Search for the cell housing the specified text and yield its [x, y] center coordinate. 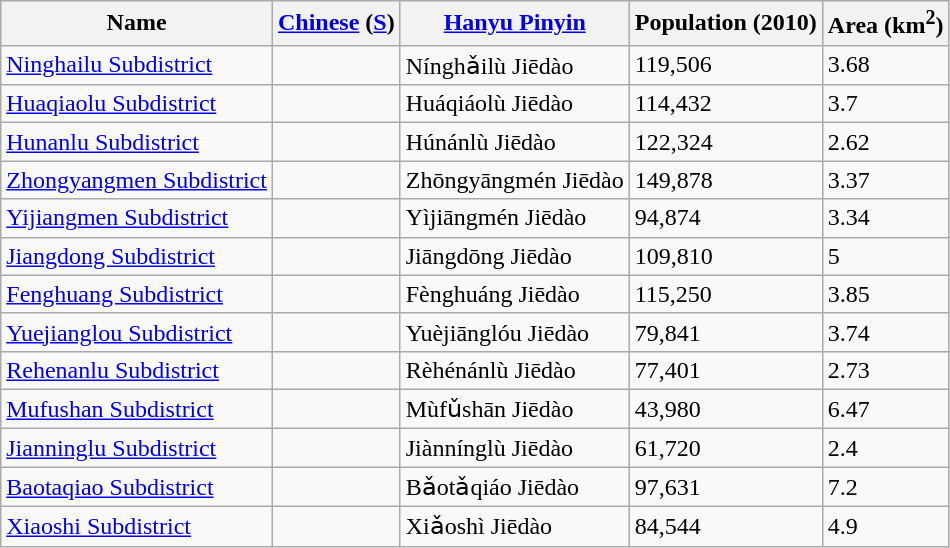
84,544 [726, 527]
Yijiangmen Subdistrict [137, 218]
109,810 [726, 256]
Zhōngyāngmén Jiēdào [514, 180]
Zhongyangmen Subdistrict [137, 180]
3.34 [886, 218]
3.7 [886, 104]
Ninghailu Subdistrict [137, 65]
Jiànnínglù Jiēdào [514, 448]
Area (km2) [886, 24]
Bǎotǎqiáo Jiēdào [514, 487]
119,506 [726, 65]
Chinese (S) [336, 24]
7.2 [886, 487]
Baotaqiao Subdistrict [137, 487]
6.47 [886, 409]
115,250 [726, 294]
5 [886, 256]
2.73 [886, 370]
4.9 [886, 527]
Name [137, 24]
Population (2010) [726, 24]
2.4 [886, 448]
Rehenanlu Subdistrict [137, 370]
Hunanlu Subdistrict [137, 142]
2.62 [886, 142]
3.74 [886, 332]
77,401 [726, 370]
Nínghǎilù Jiēdào [514, 65]
Rèhénánlù Jiēdào [514, 370]
Mùfǔshān Jiēdào [514, 409]
97,631 [726, 487]
Mufushan Subdistrict [137, 409]
Huáqiáolù Jiēdào [514, 104]
Yuèjiānglóu Jiēdào [514, 332]
Húnánlù Jiēdào [514, 142]
3.37 [886, 180]
Xiaoshi Subdistrict [137, 527]
43,980 [726, 409]
Huaqiaolu Subdistrict [137, 104]
Fenghuang Subdistrict [137, 294]
Jianninglu Subdistrict [137, 448]
Jiangdong Subdistrict [137, 256]
3.68 [886, 65]
Yuejianglou Subdistrict [137, 332]
3.85 [886, 294]
122,324 [726, 142]
61,720 [726, 448]
Xiǎoshì Jiēdào [514, 527]
94,874 [726, 218]
Fènghuáng Jiēdào [514, 294]
Yìjiāngmén Jiēdào [514, 218]
Hanyu Pinyin [514, 24]
Jiāngdōng Jiēdào [514, 256]
79,841 [726, 332]
149,878 [726, 180]
114,432 [726, 104]
